From the cell containing the given text, extract its center point as [X, Y] coordinate. 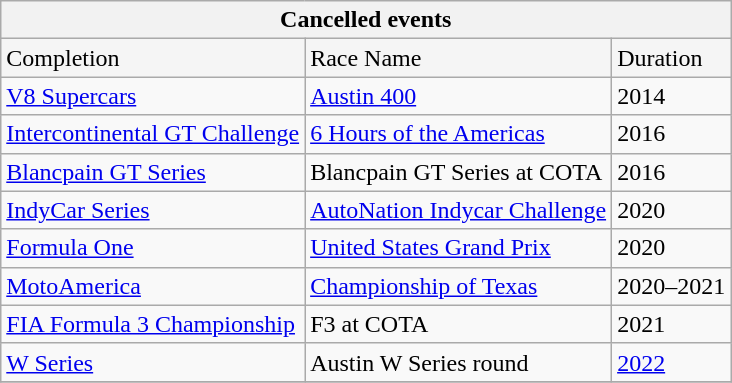
2014 [672, 96]
V8 Supercars [153, 96]
Blancpain GT Series at COTA [458, 172]
W Series [153, 362]
AutoNation Indycar Challenge [458, 210]
Cancelled events [366, 20]
6 Hours of the Americas [458, 134]
Duration [672, 58]
United States Grand Prix [458, 248]
2021 [672, 324]
F3 at COTA [458, 324]
Blancpain GT Series [153, 172]
2022 [672, 362]
Intercontinental GT Challenge [153, 134]
Austin W Series round [458, 362]
MotoAmerica [153, 286]
Austin 400 [458, 96]
Championship of Texas [458, 286]
Formula One [153, 248]
IndyCar Series [153, 210]
Completion [153, 58]
2020–2021 [672, 286]
FIA Formula 3 Championship [153, 324]
Race Name [458, 58]
